Extract the (X, Y) coordinate from the center of the cell holding the provided text.  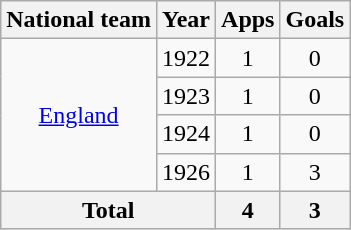
4 (248, 210)
1923 (186, 96)
1922 (186, 58)
England (79, 115)
Year (186, 20)
Goals (315, 20)
Total (108, 210)
1924 (186, 134)
National team (79, 20)
Apps (248, 20)
1926 (186, 172)
